Provide the [X, Y] coordinate of the cell's center where the given text is located.  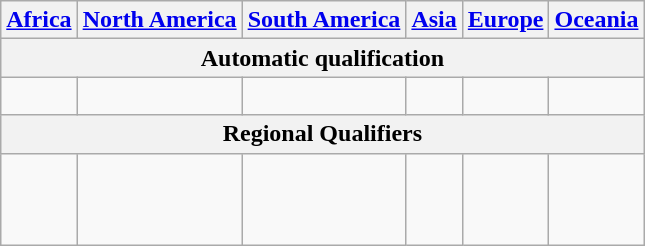
North America [160, 20]
Asia [434, 20]
Europe [506, 20]
Regional Qualifiers [322, 134]
Automatic qualification [322, 58]
Africa [39, 20]
Oceania [596, 20]
South America [324, 20]
